Pinpoint the cell where the given text exists, returning its [x, y] midpoint coordinate. 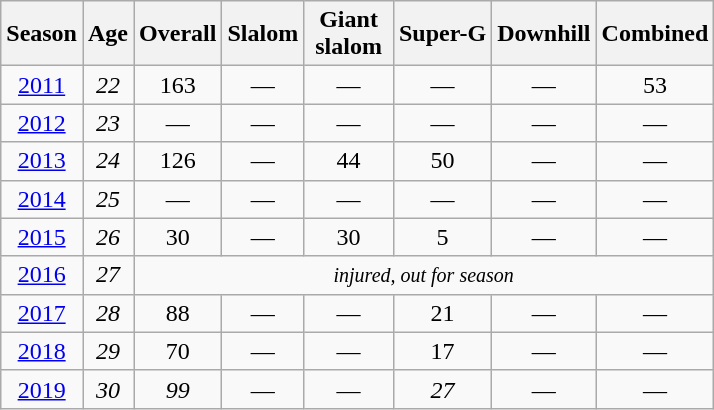
2019 [42, 389]
Season [42, 34]
17 [442, 351]
53 [655, 85]
2016 [42, 275]
Age [108, 34]
2017 [42, 313]
126 [178, 161]
injured, out for season [424, 275]
26 [108, 237]
22 [108, 85]
70 [178, 351]
Overall [178, 34]
Slalom [263, 34]
99 [178, 389]
2011 [42, 85]
5 [442, 237]
Giant slalom [349, 34]
2012 [42, 123]
44 [349, 161]
29 [108, 351]
24 [108, 161]
Downhill [544, 34]
2018 [42, 351]
163 [178, 85]
25 [108, 199]
Combined [655, 34]
Super-G [442, 34]
50 [442, 161]
88 [178, 313]
21 [442, 313]
23 [108, 123]
28 [108, 313]
2013 [42, 161]
2014 [42, 199]
2015 [42, 237]
